Output the [x, y] coordinate of the center of the cell containing the given text.  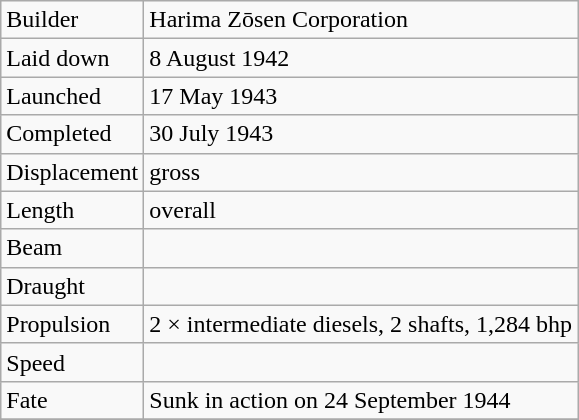
Completed [72, 134]
Speed [72, 362]
Sunk in action on 24 September 1944 [361, 400]
overall [361, 210]
Launched [72, 96]
Harima Zōsen Corporation [361, 20]
gross [361, 172]
Propulsion [72, 324]
Laid down [72, 58]
2 × intermediate diesels, 2 shafts, 1,284 bhp [361, 324]
30 July 1943 [361, 134]
Fate [72, 400]
Length [72, 210]
Displacement [72, 172]
17 May 1943 [361, 96]
8 August 1942 [361, 58]
Beam [72, 248]
Draught [72, 286]
Builder [72, 20]
